Locate the cell with the specified text and output its [x, y] center coordinate. 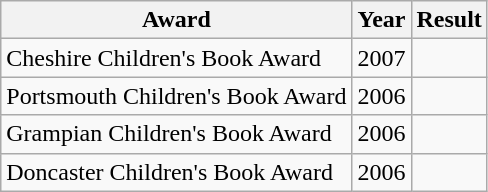
Year [382, 20]
Award [176, 20]
Doncaster Children's Book Award [176, 172]
Portsmouth Children's Book Award [176, 96]
Grampian Children's Book Award [176, 134]
2007 [382, 58]
Result [449, 20]
Cheshire Children's Book Award [176, 58]
